For the text-containing cell, return its midpoint in (x, y) coordinate format. 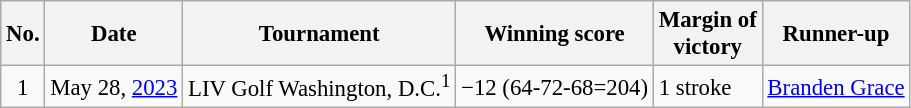
1 (23, 87)
Date (114, 34)
−12 (64-72-68=204) (555, 87)
LIV Golf Washington, D.C.1 (320, 87)
Margin ofvictory (708, 34)
May 28, 2023 (114, 87)
Tournament (320, 34)
No. (23, 34)
Branden Grace (836, 87)
Runner-up (836, 34)
Winning score (555, 34)
1 stroke (708, 87)
